From the cell containing the given text, extract its center point as [x, y] coordinate. 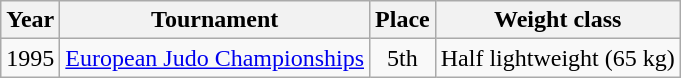
Half lightweight (65 kg) [558, 58]
European Judo Championships [215, 58]
Year [30, 20]
Tournament [215, 20]
5th [403, 58]
Place [403, 20]
Weight class [558, 20]
1995 [30, 58]
